Identify which cell holds the provided text, then report its (x, y) central coordinate. 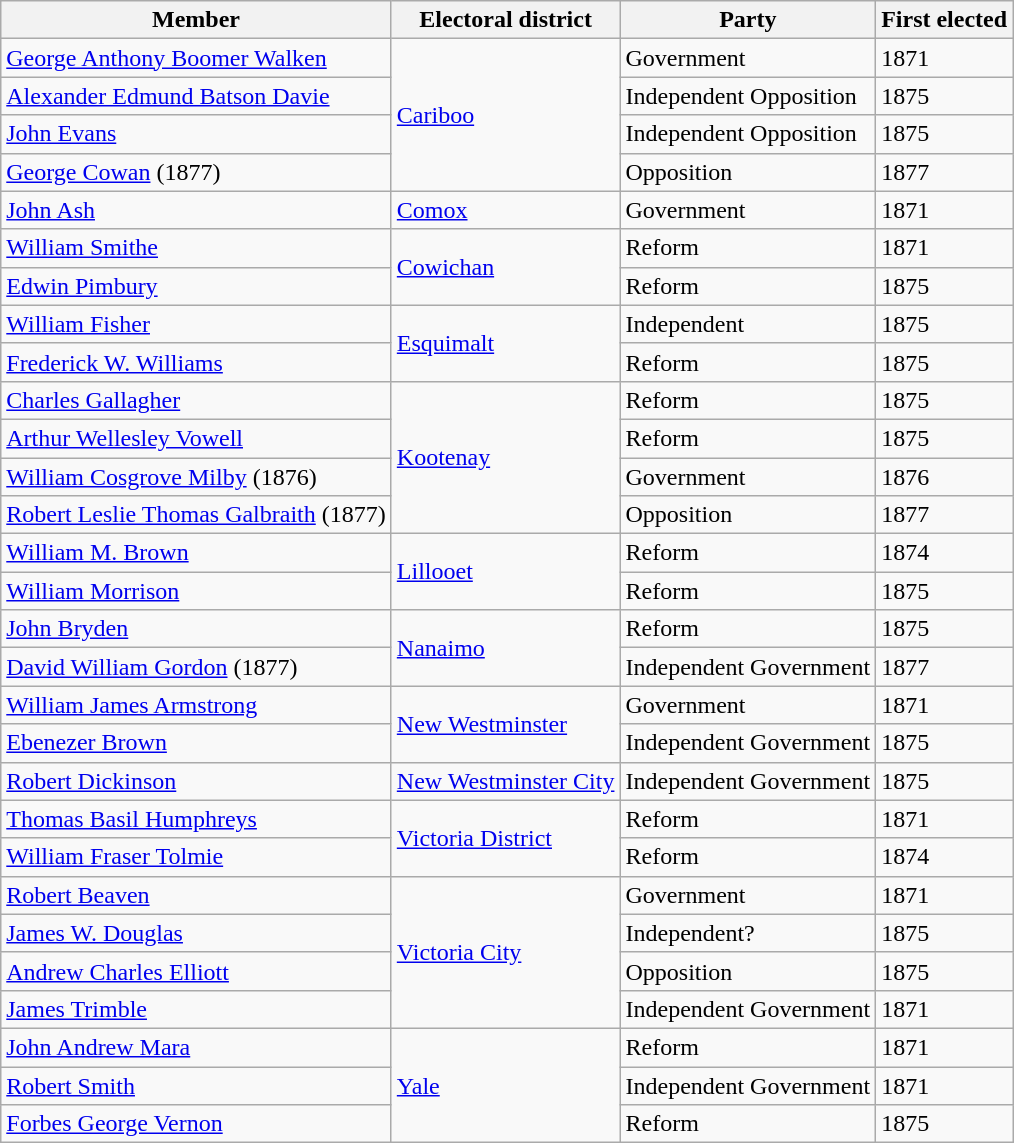
James W. Douglas (196, 933)
Kootenay (506, 457)
Independent? (748, 933)
Robert Smith (196, 1085)
Edwin Pimbury (196, 286)
James Trimble (196, 1009)
William M. Brown (196, 553)
Forbes George Vernon (196, 1124)
George Cowan (1877) (196, 172)
Esquimalt (506, 343)
William Fraser Tolmie (196, 857)
William James Armstrong (196, 705)
Frederick W. Williams (196, 362)
Robert Beaven (196, 895)
William Cosgrove Milby (1876) (196, 477)
George Anthony Boomer Walken (196, 58)
Andrew Charles Elliott (196, 971)
William Morrison (196, 591)
Robert Dickinson (196, 781)
Cowichan (506, 267)
Yale (506, 1085)
David William Gordon (1877) (196, 667)
Electoral district (506, 20)
William Smithe (196, 248)
1876 (944, 477)
John Andrew Mara (196, 1047)
John Bryden (196, 629)
Lillooet (506, 572)
Victoria District (506, 838)
William Fisher (196, 324)
John Ash (196, 210)
Party (748, 20)
Arthur Wellesley Vowell (196, 438)
Ebenezer Brown (196, 743)
Nanaimo (506, 648)
Alexander Edmund Batson Davie (196, 96)
Independent (748, 324)
Comox (506, 210)
Member (196, 20)
First elected (944, 20)
Victoria City (506, 952)
Robert Leslie Thomas Galbraith (1877) (196, 515)
Cariboo (506, 115)
New Westminster (506, 724)
Thomas Basil Humphreys (196, 819)
Charles Gallagher (196, 400)
John Evans (196, 134)
New Westminster City (506, 781)
